Extract the (X, Y) coordinate from the center of the cell holding the provided text.  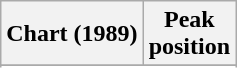
Chart (1989) (72, 34)
Peakposition (189, 34)
